Determine the [X, Y] coordinate at the center of the cell enclosing the given text.  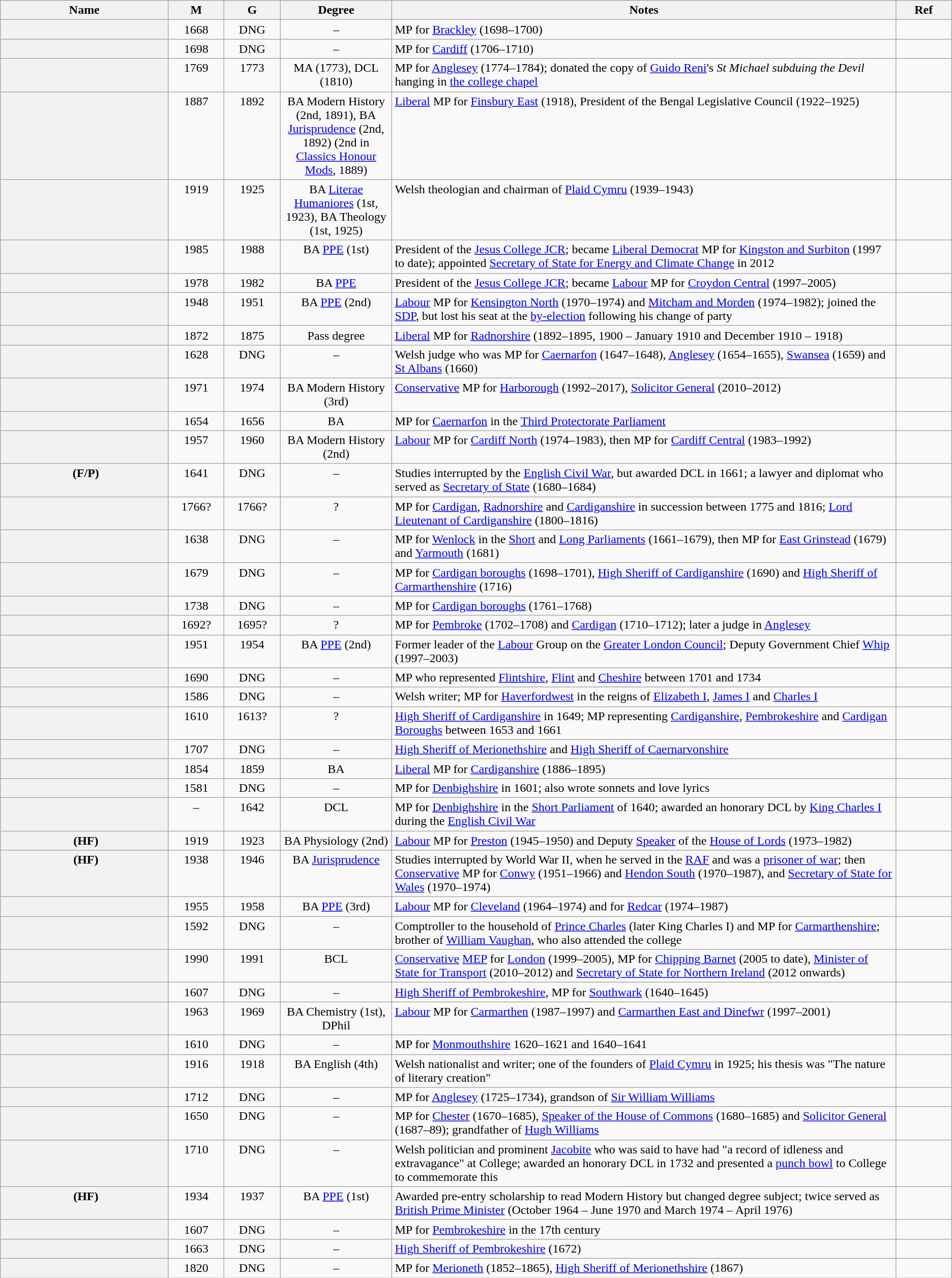
1938 [196, 874]
Pass degree [336, 335]
Former leader of the Labour Group on the Greater London Council; Deputy Government Chief Whip (1997–2003) [644, 651]
High Sheriff of Pembrokeshire (1672) [644, 1249]
1985 [196, 256]
1916 [196, 1071]
Notes [644, 10]
BA Modern History (3rd) [336, 395]
M [196, 10]
Ref [924, 10]
1695? [252, 625]
Welsh nationalist and writer; one of the founders of Plaid Cymru in 1925; his thesis was "The nature of literary creation" [644, 1071]
1769 [196, 75]
1820 [196, 1268]
1955 [196, 907]
1581 [196, 788]
1918 [252, 1071]
MP for Pembrokeshire in the 17th century [644, 1229]
MP for Cardigan boroughs (1761–1768) [644, 606]
1892 [252, 135]
Labour MP for Cardiff North (1974–1983), then MP for Cardiff Central (1983–1992) [644, 448]
1948 [196, 309]
1712 [196, 1097]
MP for Cardigan boroughs (1698–1701), High Sheriff of Cardiganshire (1690) and High Sheriff of Carmarthenshire (1716) [644, 580]
1974 [252, 395]
1698 [196, 49]
Liberal MP for Finsbury East (1918), President of the Bengal Legislative Council (1922–1925) [644, 135]
1592 [196, 933]
BCL [336, 966]
1656 [252, 421]
1960 [252, 448]
High Sheriff of Merionethshire and High Sheriff of Caernarvonshire [644, 749]
MP for Wenlock in the Short and Long Parliaments (1661–1679), then MP for East Grinstead (1679) and Yarmouth (1681) [644, 546]
Name [84, 10]
1628 [196, 361]
1692? [196, 625]
G [252, 10]
1991 [252, 966]
1954 [252, 651]
1613? [252, 723]
1773 [252, 75]
MP for Caernarfon in the Third Protectorate Parliament [644, 421]
MP for Monmouthshire 1620–1621 and 1640–1641 [644, 1045]
1872 [196, 335]
MP for Merioneth (1852–1865), High Sheriff of Merionethshire (1867) [644, 1268]
1887 [196, 135]
1690 [196, 677]
1990 [196, 966]
MP for Pembroke (1702–1708) and Cardigan (1710–1712); later a judge in Anglesey [644, 625]
1650 [196, 1123]
1859 [252, 768]
MP for Brackley (1698–1700) [644, 29]
BA Physiology (2nd) [336, 841]
BA PPE [336, 283]
1663 [196, 1249]
1738 [196, 606]
1707 [196, 749]
1969 [252, 1018]
1679 [196, 580]
Welsh writer; MP for Haverfordwest in the reigns of Elizabeth I, James I and Charles I [644, 697]
1710 [196, 1163]
Welsh theologian and chairman of Plaid Cymru (1939–1943) [644, 210]
1923 [252, 841]
MA (1773), DCL (1810) [336, 75]
BA Jurisprudence [336, 874]
BA English (4th) [336, 1071]
MP who represented Flintshire, Flint and Cheshire between 1701 and 1734 [644, 677]
1934 [196, 1203]
MP for Anglesey (1725–1734), grandson of Sir William Williams [644, 1097]
1963 [196, 1018]
1937 [252, 1203]
1925 [252, 210]
President of the Jesus College JCR; became Labour MP for Croydon Central (1997–2005) [644, 283]
MP for Denbighshire in the Short Parliament of 1640; awarded an honorary DCL by King Charles I during the English Civil War [644, 814]
BA Modern History (2nd, 1891), BA Jurisprudence (2nd, 1892) (2nd in Classics Honour Mods, 1889) [336, 135]
1642 [252, 814]
BA Modern History (2nd) [336, 448]
1668 [196, 29]
Liberal MP for Cardiganshire (1886–1895) [644, 768]
BA Literae Humaniores (1st, 1923), BA Theology (1st, 1925) [336, 210]
1988 [252, 256]
1638 [196, 546]
Labour MP for Preston (1945–1950) and Deputy Speaker of the House of Lords (1973–1982) [644, 841]
MP for Anglesey (1774–1784); donated the copy of Guido Reni's St Michael subduing the Devil hanging in the college chapel [644, 75]
1654 [196, 421]
1586 [196, 697]
High Sheriff of Cardiganshire in 1649; MP representing Cardiganshire, Pembrokeshire and Cardigan Boroughs between 1653 and 1661 [644, 723]
Liberal MP for Radnorshire (1892–1895, 1900 – January 1910 and December 1910 – 1918) [644, 335]
1854 [196, 768]
MP for Chester (1670–1685), Speaker of the House of Commons (1680–1685) and Solicitor General (1687–89); grandfather of Hugh Williams [644, 1123]
MP for Denbighshire in 1601; also wrote sonnets and love lyrics [644, 788]
1875 [252, 335]
1978 [196, 283]
MP for Cardigan, Radnorshire and Cardiganshire in succession between 1775 and 1816; Lord Lieutenant of Cardiganshire (1800–1816) [644, 514]
DCL [336, 814]
1982 [252, 283]
BA Chemistry (1st), DPhil [336, 1018]
Conservative MP for Harborough (1992–2017), Solicitor General (2010–2012) [644, 395]
Welsh judge who was MP for Caernarfon (1647–1648), Anglesey (1654–1655), Swansea (1659) and St Albans (1660) [644, 361]
Labour MP for Cleveland (1964–1974) and for Redcar (1974–1987) [644, 907]
Degree [336, 10]
1946 [252, 874]
1971 [196, 395]
MP for Cardiff (1706–1710) [644, 49]
1958 [252, 907]
1641 [196, 480]
1957 [196, 448]
High Sheriff of Pembrokeshire, MP for Southwark (1640–1645) [644, 992]
Studies interrupted by the English Civil War, but awarded DCL in 1661; a lawyer and diplomat who served as Secretary of State (1680–1684) [644, 480]
Labour MP for Carmarthen (1987–1997) and Carmarthen East and Dinefwr (1997–2001) [644, 1018]
BA PPE (3rd) [336, 907]
(F/P) [84, 480]
